Locate the cell with the specified text and output its (x, y) center coordinate. 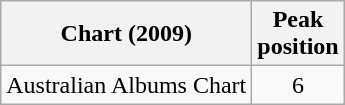
Peakposition (298, 34)
Australian Albums Chart (126, 85)
6 (298, 85)
Chart (2009) (126, 34)
